Provide the (X, Y) coordinate of the cell's center where the given text is located.  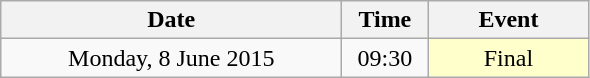
09:30 (385, 58)
Date (172, 20)
Monday, 8 June 2015 (172, 58)
Time (385, 20)
Event (508, 20)
Final (508, 58)
